Find where the given text appears and provide that cell's center as [X, Y] coordinate. 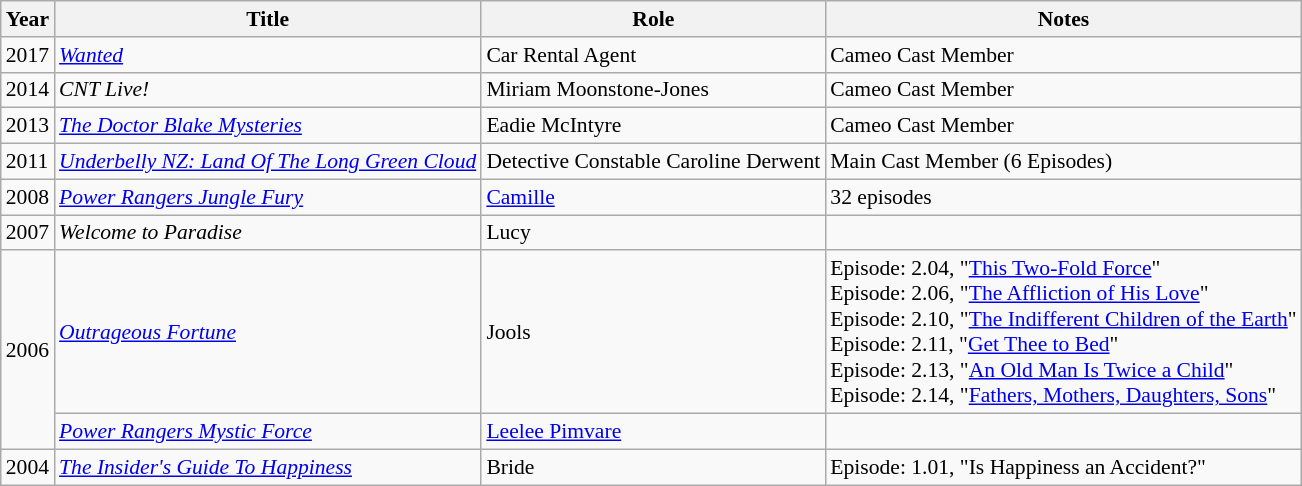
Bride [653, 467]
Notes [1063, 19]
Leelee Pimvare [653, 432]
The Insider's Guide To Happiness [268, 467]
2013 [28, 126]
Jools [653, 332]
Year [28, 19]
2004 [28, 467]
Lucy [653, 233]
Miriam Moonstone-Jones [653, 90]
Power Rangers Jungle Fury [268, 197]
Main Cast Member (6 Episodes) [1063, 162]
Title [268, 19]
Power Rangers Mystic Force [268, 432]
2008 [28, 197]
Car Rental Agent [653, 55]
Episode: 1.01, "Is Happiness an Accident?" [1063, 467]
Outrageous Fortune [268, 332]
2007 [28, 233]
Welcome to Paradise [268, 233]
32 episodes [1063, 197]
2017 [28, 55]
Underbelly NZ: Land Of The Long Green Cloud [268, 162]
2011 [28, 162]
Role [653, 19]
The Doctor Blake Mysteries [268, 126]
Camille [653, 197]
CNT Live! [268, 90]
2014 [28, 90]
Detective Constable Caroline Derwent [653, 162]
Wanted [268, 55]
2006 [28, 350]
Eadie McIntyre [653, 126]
